Output the [x, y] coordinate of the center of the cell containing the given text.  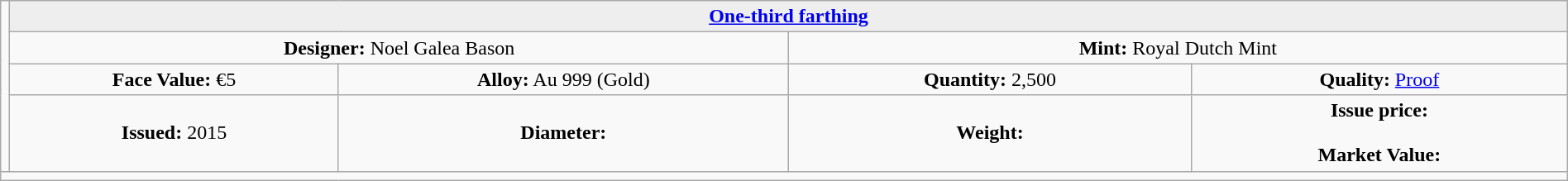
Face Value: €5 [174, 79]
Issue price: Market Value: [1379, 133]
Diameter: [563, 133]
Weight: [989, 133]
One-third farthing [789, 17]
Quality: Proof [1379, 79]
Mint: Royal Dutch Mint [1178, 48]
Issued: 2015 [174, 133]
Alloy: Au 999 (Gold) [563, 79]
Quantity: 2,500 [989, 79]
Designer: Noel Galea Bason [399, 48]
